Extract the (x, y) coordinate from the center of the cell holding the provided text.  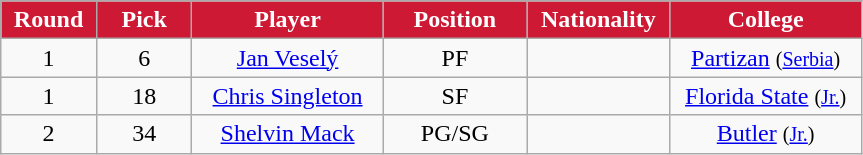
PF (454, 58)
PG/SG (454, 134)
Position (454, 20)
18 (144, 96)
Nationality (598, 20)
Round (49, 20)
Florida State (Jr.) (766, 96)
6 (144, 58)
Player (288, 20)
2 (49, 134)
Butler (Jr.) (766, 134)
Shelvin Mack (288, 134)
Partizan (Serbia) (766, 58)
College (766, 20)
34 (144, 134)
Chris Singleton (288, 96)
Jan Veselý (288, 58)
Pick (144, 20)
SF (454, 96)
